Locate the cell with the specified text and output its (x, y) center coordinate. 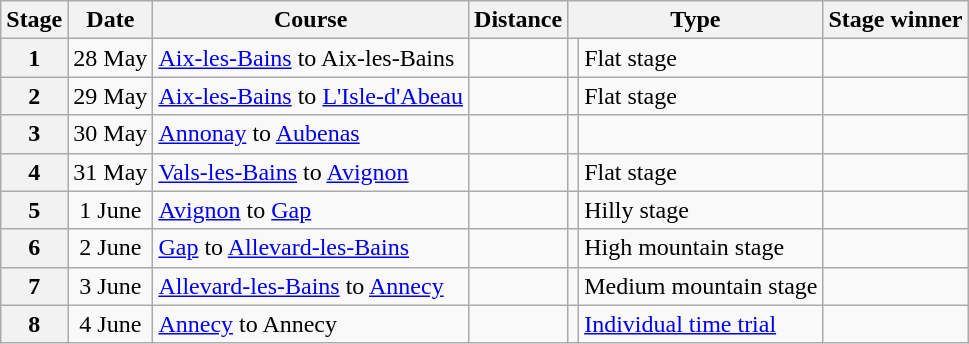
1 (34, 58)
Distance (518, 20)
28 May (110, 58)
Annecy to Annecy (311, 324)
3 (34, 134)
Course (311, 20)
31 May (110, 172)
Individual time trial (701, 324)
Aix-les-Bains to L'Isle-d'Abeau (311, 96)
Stage winner (896, 20)
2 June (110, 248)
High mountain stage (701, 248)
30 May (110, 134)
Avignon to Gap (311, 210)
4 June (110, 324)
8 (34, 324)
6 (34, 248)
Medium mountain stage (701, 286)
Annonay to Aubenas (311, 134)
1 June (110, 210)
Date (110, 20)
Allevard-les-Bains to Annecy (311, 286)
3 June (110, 286)
Type (696, 20)
4 (34, 172)
Stage (34, 20)
Aix-les-Bains to Aix-les-Bains (311, 58)
5 (34, 210)
Vals-les-Bains to Avignon (311, 172)
Gap to Allevard-les-Bains (311, 248)
Hilly stage (701, 210)
2 (34, 96)
29 May (110, 96)
7 (34, 286)
